Extract the (X, Y) coordinate from the center of the cell holding the provided text.  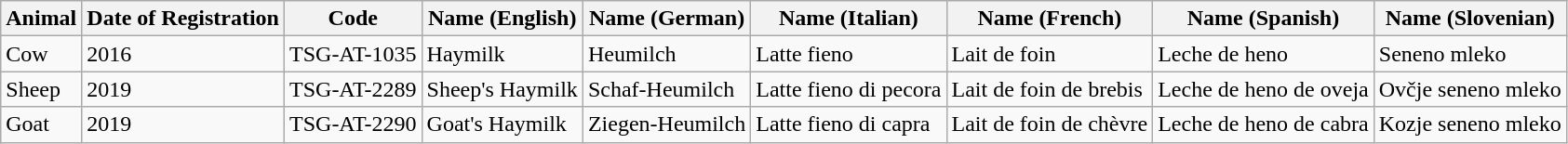
TSG-AT-2290 (354, 124)
Name (English) (503, 19)
TSG-AT-1035 (354, 54)
Cow (41, 54)
Animal (41, 19)
Date of Registration (183, 19)
Lait de foin de chèvre (1050, 124)
Leche de heno (1264, 54)
Goat (41, 124)
Name (French) (1050, 19)
Name (Slovenian) (1470, 19)
Kozje seneno mleko (1470, 124)
Sheep's Haymilk (503, 89)
Lait de foin (1050, 54)
Leche de heno de cabra (1264, 124)
Ovčje seneno mleko (1470, 89)
Lait de foin de brebis (1050, 89)
Heumilch (666, 54)
Schaf-Heumilch (666, 89)
Ziegen-Heumilch (666, 124)
TSG-AT-2289 (354, 89)
Seneno mleko (1470, 54)
Leche de heno de oveja (1264, 89)
2016 (183, 54)
Name (Italian) (849, 19)
Name (German) (666, 19)
Sheep (41, 89)
Latte fieno di pecora (849, 89)
Name (Spanish) (1264, 19)
Latte fieno (849, 54)
Goat's Haymilk (503, 124)
Haymilk (503, 54)
Code (354, 19)
Latte fieno di capra (849, 124)
